Extract the (X, Y) coordinate from the center of the cell holding the provided text.  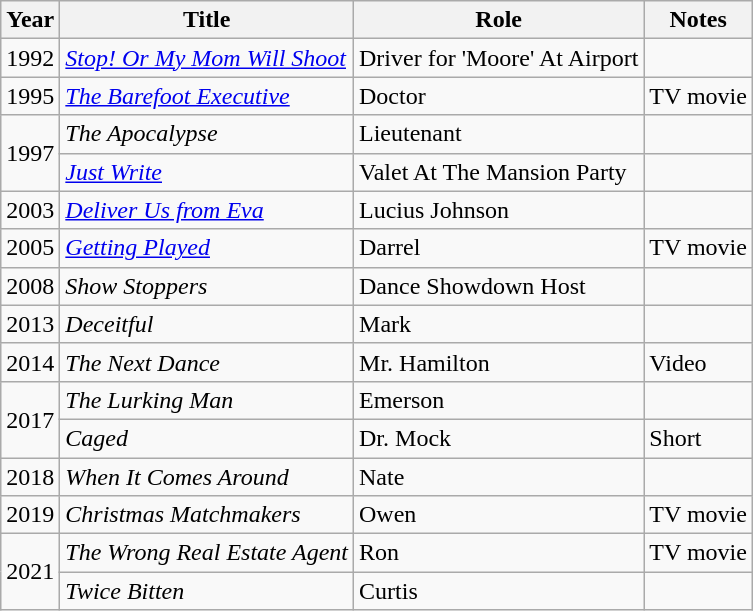
2019 (30, 515)
Getting Played (207, 248)
Notes (698, 20)
Dance Showdown Host (499, 286)
Doctor (499, 96)
Lieutenant (499, 134)
The Wrong Real Estate Agent (207, 553)
The Next Dance (207, 362)
1995 (30, 96)
Owen (499, 515)
Stop! Or My Mom Will Shoot (207, 58)
Title (207, 20)
Christmas Matchmakers (207, 515)
Year (30, 20)
Show Stoppers (207, 286)
Twice Bitten (207, 591)
Short (698, 438)
Emerson (499, 400)
Nate (499, 477)
Ron (499, 553)
Role (499, 20)
The Lurking Man (207, 400)
Deliver Us from Eva (207, 210)
Dr. Mock (499, 438)
Curtis (499, 591)
1997 (30, 153)
Darrel (499, 248)
Mark (499, 324)
2018 (30, 477)
When It Comes Around (207, 477)
Caged (207, 438)
2008 (30, 286)
Just Write (207, 172)
2003 (30, 210)
Driver for 'Moore' At Airport (499, 58)
2021 (30, 572)
Lucius Johnson (499, 210)
Valet At The Mansion Party (499, 172)
2017 (30, 419)
2014 (30, 362)
1992 (30, 58)
Deceitful (207, 324)
2013 (30, 324)
2005 (30, 248)
Video (698, 362)
The Barefoot Executive (207, 96)
The Apocalypse (207, 134)
Mr. Hamilton (499, 362)
